Return the (x, y) coordinate for the center point of the cell that contains the specified text.  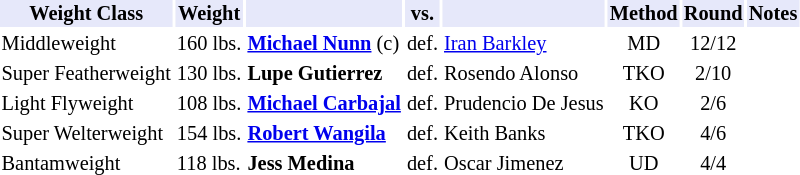
Iran Barkley (524, 44)
Prudencio De Jesus (524, 104)
Robert Wangila (324, 134)
2/10 (713, 74)
KO (644, 104)
2/6 (713, 104)
12/12 (713, 44)
Weight (209, 14)
130 lbs. (209, 74)
160 lbs. (209, 44)
Middleweight (86, 44)
108 lbs. (209, 104)
Method (644, 14)
Lupe Gutierrez (324, 74)
Weight Class (86, 14)
4/6 (713, 134)
Keith Banks (524, 134)
154 lbs. (209, 134)
MD (644, 44)
Super Welterweight (86, 134)
Notes (773, 14)
Michael Carbajal (324, 104)
Rosendo Alonso (524, 74)
Light Flyweight (86, 104)
Round (713, 14)
vs. (422, 14)
Michael Nunn (c) (324, 44)
Super Featherweight (86, 74)
